Output the (X, Y) coordinate of the center of the cell containing the given text.  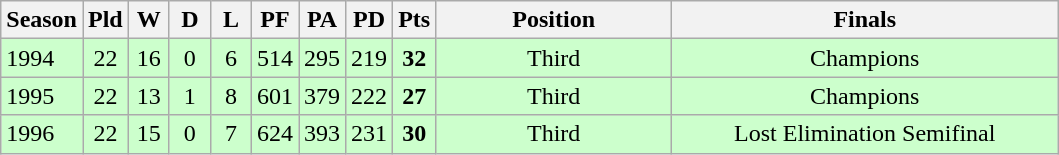
Pld (105, 20)
393 (322, 134)
1995 (42, 96)
222 (370, 96)
D (190, 20)
32 (414, 58)
Finals (865, 20)
7 (230, 134)
295 (322, 58)
15 (148, 134)
W (148, 20)
601 (274, 96)
PF (274, 20)
231 (370, 134)
6 (230, 58)
1996 (42, 134)
1994 (42, 58)
514 (274, 58)
8 (230, 96)
13 (148, 96)
379 (322, 96)
Season (42, 20)
1 (190, 96)
27 (414, 96)
219 (370, 58)
Lost Elimination Semifinal (865, 134)
PD (370, 20)
30 (414, 134)
PA (322, 20)
624 (274, 134)
16 (148, 58)
Pts (414, 20)
L (230, 20)
Position (554, 20)
